Return (X, Y) of the center of cell containing provided text 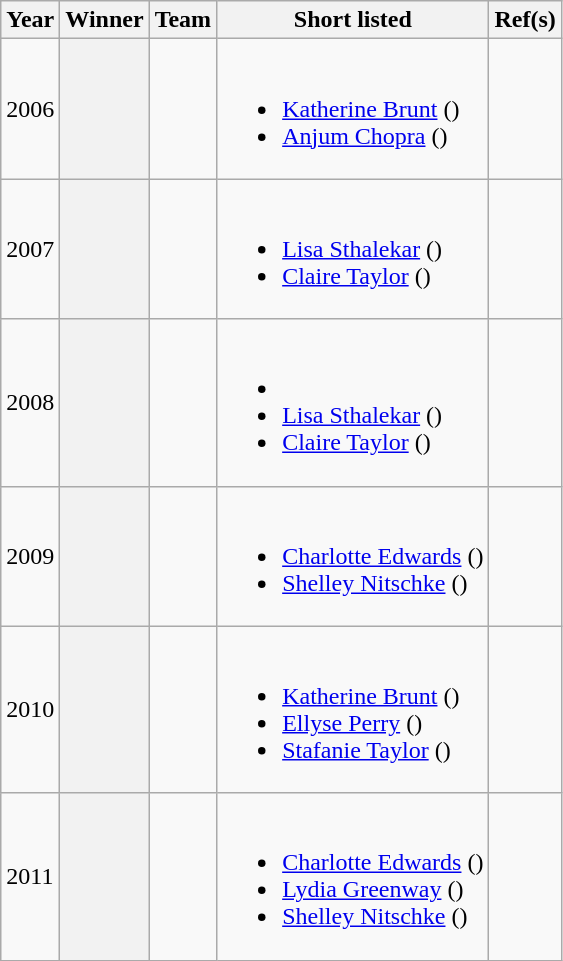
Year (30, 20)
Katherine Brunt ()Ellyse Perry ()Stafanie Taylor () (353, 710)
2009 (30, 556)
Winner (104, 20)
Team (183, 20)
2006 (30, 109)
Ref(s) (525, 20)
2008 (30, 402)
Charlotte Edwards ()Lydia Greenway ()Shelley Nitschke () (353, 876)
2010 (30, 710)
2007 (30, 249)
Katherine Brunt ()Anjum Chopra () (353, 109)
Charlotte Edwards ()Shelley Nitschke () (353, 556)
2011 (30, 876)
Short listed (353, 20)
